Pinpoint the cell where the given text exists, returning its (X, Y) midpoint coordinate. 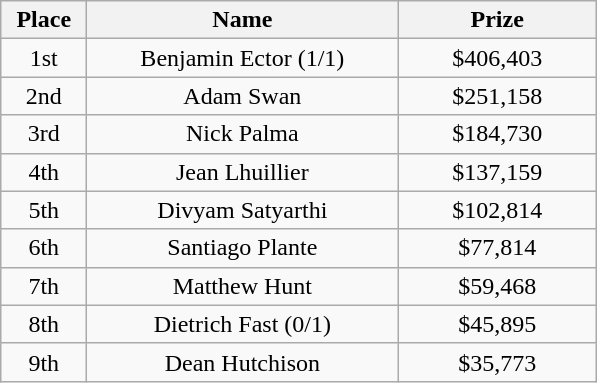
Adam Swan (242, 96)
9th (44, 362)
Dietrich Fast (0/1) (242, 324)
$102,814 (498, 210)
Divyam Satyarthi (242, 210)
Jean Lhuillier (242, 172)
6th (44, 248)
$59,468 (498, 286)
$184,730 (498, 134)
$406,403 (498, 58)
Matthew Hunt (242, 286)
$77,814 (498, 248)
$251,158 (498, 96)
Prize (498, 20)
4th (44, 172)
3rd (44, 134)
2nd (44, 96)
Nick Palma (242, 134)
$35,773 (498, 362)
Place (44, 20)
Santiago Plante (242, 248)
1st (44, 58)
Benjamin Ector (1/1) (242, 58)
8th (44, 324)
$45,895 (498, 324)
5th (44, 210)
7th (44, 286)
$137,159 (498, 172)
Name (242, 20)
Dean Hutchison (242, 362)
